Provide the (X, Y) coordinate of the cell's center where the given text is located.  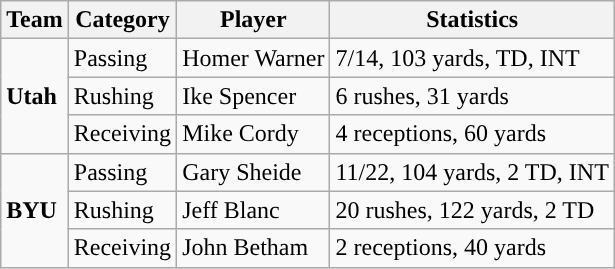
7/14, 103 yards, TD, INT (472, 58)
Player (254, 20)
Mike Cordy (254, 134)
BYU (35, 210)
4 receptions, 60 yards (472, 134)
John Betham (254, 248)
Category (122, 20)
2 receptions, 40 yards (472, 248)
20 rushes, 122 yards, 2 TD (472, 210)
Team (35, 20)
Statistics (472, 20)
Utah (35, 96)
Homer Warner (254, 58)
11/22, 104 yards, 2 TD, INT (472, 172)
Gary Sheide (254, 172)
6 rushes, 31 yards (472, 96)
Ike Spencer (254, 96)
Jeff Blanc (254, 210)
